Search for the cell housing the specified text and yield its (x, y) center coordinate. 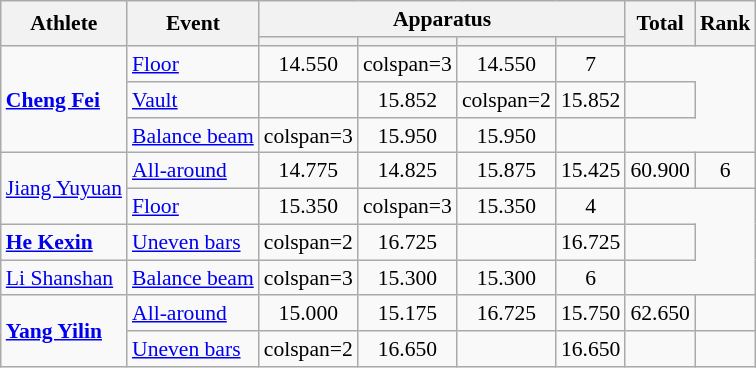
4 (590, 207)
Yang Yilin (64, 332)
Apparatus (442, 19)
He Kexin (64, 243)
14.775 (308, 171)
Jiang Yuyuan (64, 188)
Event (193, 24)
Total (660, 24)
Rank (726, 24)
7 (590, 64)
15.750 (590, 314)
15.425 (590, 171)
14.825 (408, 171)
Li Shanshan (64, 278)
62.650 (660, 314)
Athlete (64, 24)
15.875 (506, 171)
60.900 (660, 171)
15.000 (308, 314)
Vault (193, 100)
15.175 (408, 314)
Cheng Fei (64, 100)
